Provide the [X, Y] coordinate of the cell's center where the given text is located.  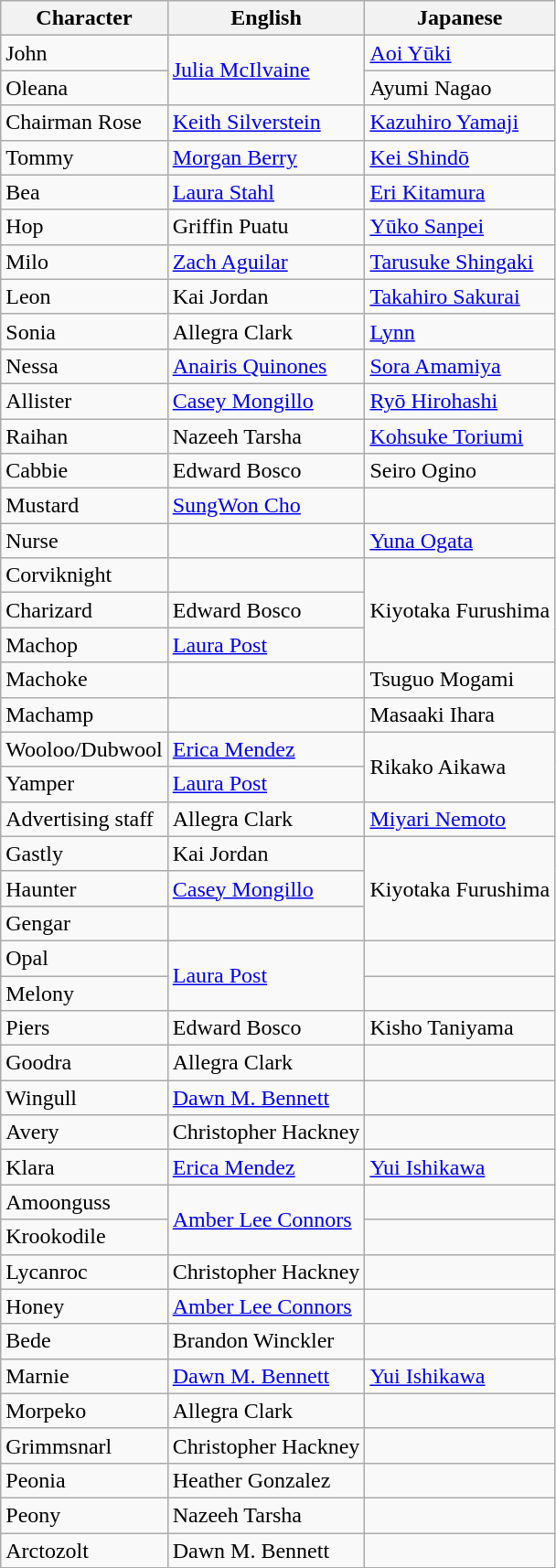
Sora Amamiya [460, 366]
Kisho Taniyama [460, 1028]
Lynn [460, 331]
Japanese [460, 18]
Corviknight [84, 575]
Brandon Winckler [266, 1341]
Gengar [84, 923]
Kazuhiro Yamaji [460, 123]
Character [84, 18]
Yuna Ogata [460, 541]
Miyari Nemoto [460, 819]
Tsuguo Mogami [460, 680]
Tarusuke Shingaki [460, 262]
Tommy [84, 157]
Julia McIlvaine [266, 70]
Charizard [84, 610]
Wooloo/Dubwool [84, 749]
Griffin Puatu [266, 227]
Peony [84, 1515]
Laura Stahl [266, 192]
Yamper [84, 784]
Kohsuke Toriumi [460, 436]
Mustard [84, 506]
Avery [84, 1133]
Allister [84, 401]
Piers [84, 1028]
Masaaki Ihara [460, 714]
Leon [84, 296]
Haunter [84, 888]
Peonia [84, 1480]
Machop [84, 645]
Morgan Berry [266, 157]
Machoke [84, 680]
Eri Kitamura [460, 192]
Hop [84, 227]
Klara [84, 1167]
Cabbie [84, 471]
Chairman Rose [84, 123]
Wingull [84, 1098]
Morpeko [84, 1411]
Bede [84, 1341]
Anairis Quinones [266, 366]
Opal [84, 958]
Sonia [84, 331]
Grimmsnarl [84, 1445]
Kei Shindō [460, 157]
Ryō Hirohashi [460, 401]
Marnie [84, 1376]
Heather Gonzalez [266, 1480]
Seiro Ogino [460, 471]
Raihan [84, 436]
English [266, 18]
Milo [84, 262]
Machamp [84, 714]
Advertising staff [84, 819]
Takahiro Sakurai [460, 296]
Krookodile [84, 1237]
Bea [84, 192]
John [84, 53]
Amoonguss [84, 1202]
Rikako Aikawa [460, 767]
SungWon Cho [266, 506]
Goodra [84, 1063]
Zach Aguilar [266, 262]
Oleana [84, 88]
Yūko Sanpei [460, 227]
Melony [84, 993]
Gastly [84, 854]
Ayumi Nagao [460, 88]
Nurse [84, 541]
Lycanroc [84, 1272]
Arctozolt [84, 1551]
Nessa [84, 366]
Honey [84, 1306]
Aoi Yūki [460, 53]
Keith Silverstein [266, 123]
